Search for the cell housing the specified text and yield its (x, y) center coordinate. 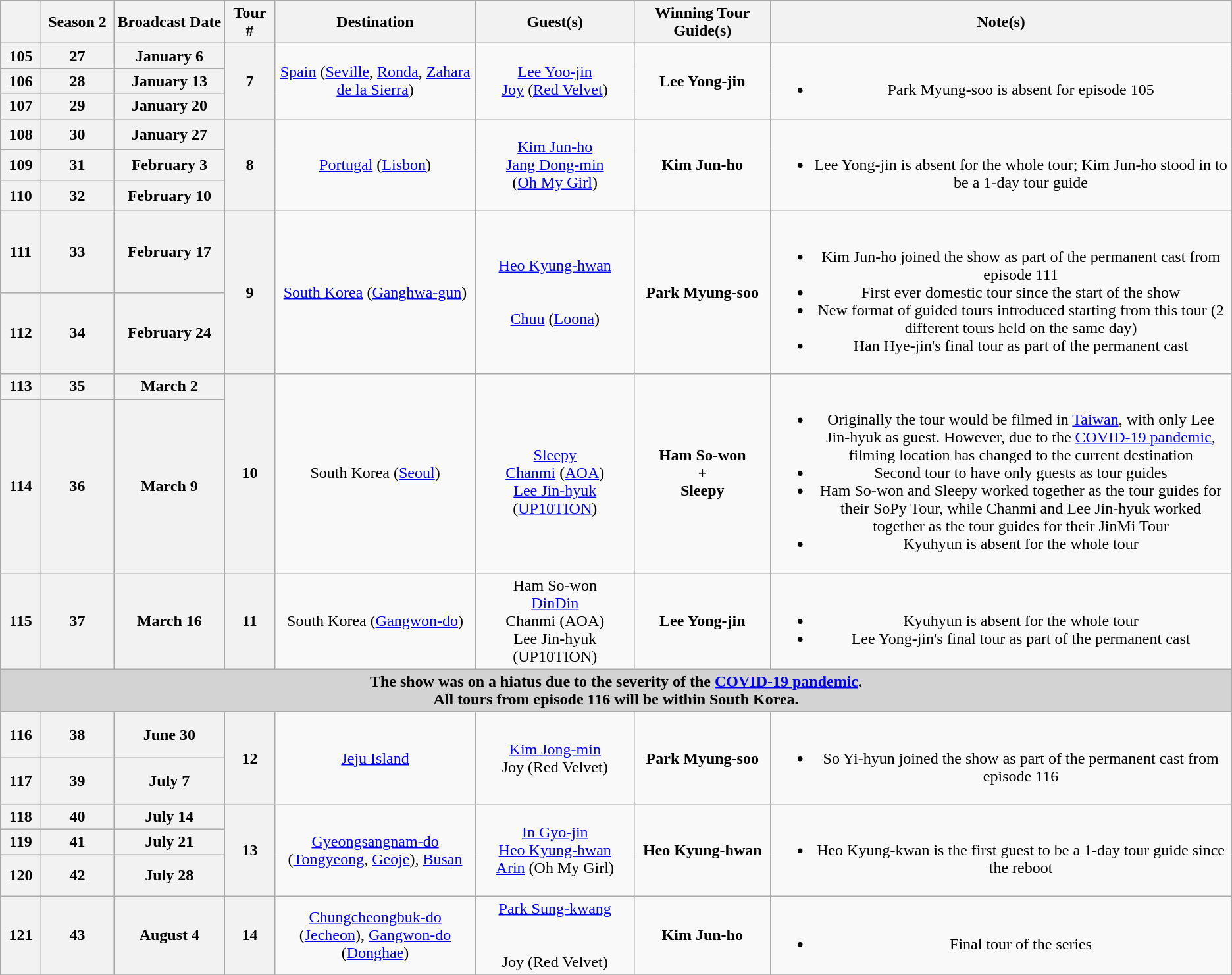
Portugal (Lisbon) (375, 165)
So Yi-hyun joined the show as part of the permanent cast from episode 116 (1001, 758)
116 (21, 735)
Lee Yong-jin is absent for the whole tour; Kim Jun-ho stood in to be a 1-day tour guide (1001, 165)
February 3 (170, 165)
107 (21, 106)
South Korea (Gangwon-do) (375, 621)
July 7 (170, 781)
Heo Kyung-hwanChuu (Loona) (555, 292)
35 (78, 386)
14 (250, 935)
41 (78, 841)
109 (21, 165)
30 (78, 134)
33 (78, 251)
12 (250, 758)
117 (21, 781)
113 (21, 386)
March 2 (170, 386)
9 (250, 292)
119 (21, 841)
Final tour of the series (1001, 935)
108 (21, 134)
Destination (375, 22)
Spain (Seville, Ronda, Zahara de la Sierra) (375, 81)
SleepyChanmi (AOA)Lee Jin-hyuk (UP10TION) (555, 473)
7 (250, 81)
South Korea (Seoul) (375, 473)
Guest(s) (555, 22)
August 4 (170, 935)
July 28 (170, 876)
112 (21, 333)
June 30 (170, 735)
Season 2 (78, 22)
July 21 (170, 841)
120 (21, 876)
January 13 (170, 81)
115 (21, 621)
Ham So-won+Sleepy (703, 473)
111 (21, 251)
February 17 (170, 251)
July 14 (170, 816)
South Korea (Ganghwa-gun) (375, 292)
Broadcast Date (170, 22)
11 (250, 621)
105 (21, 56)
43 (78, 935)
Note(s) (1001, 22)
Kim Jong-minJoy (Red Velvet) (555, 758)
106 (21, 81)
In Gyo-jinHeo Kyung-hwanArin (Oh My Girl) (555, 850)
February 24 (170, 333)
Kim Jun-hoJang Dong-min (Oh My Girl) (555, 165)
Winning Tour Guide(s) (703, 22)
27 (78, 56)
13 (250, 850)
January 6 (170, 56)
Park Myung-soo is absent for episode 105 (1001, 81)
Park Sung-kwangJoy (Red Velvet) (555, 935)
Lee Yoo-jinJoy (Red Velvet) (555, 81)
36 (78, 486)
10 (250, 473)
February 10 (170, 195)
Jeju Island (375, 758)
March 16 (170, 621)
March 9 (170, 486)
42 (78, 876)
January 20 (170, 106)
Tour # (250, 22)
39 (78, 781)
31 (78, 165)
8 (250, 165)
37 (78, 621)
110 (21, 195)
32 (78, 195)
January 27 (170, 134)
121 (21, 935)
Kyuhyun is absent for the whole tourLee Yong-jin's final tour as part of the permanent cast (1001, 621)
114 (21, 486)
The show was on a hiatus due to the severity of the COVID-19 pandemic.All tours from episode 116 will be within South Korea. (616, 690)
40 (78, 816)
38 (78, 735)
28 (78, 81)
Gyeongsangnam-do (Tongyeong, Geoje), Busan (375, 850)
118 (21, 816)
34 (78, 333)
Chungcheongbuk-do (Jecheon), Gangwon-do (Donghae) (375, 935)
Heo Kyung-kwan is the first guest to be a 1-day tour guide since the reboot (1001, 850)
Ham So-wonDinDinChanmi (AOA)Lee Jin-hyuk (UP10TION) (555, 621)
Heo Kyung-hwan (703, 850)
29 (78, 106)
